Pinpoint the cell where the given text exists, returning its (X, Y) midpoint coordinate. 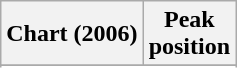
Peakposition (189, 34)
Chart (2006) (72, 34)
